Extract the (X, Y) coordinate from the center of the cell holding the provided text.  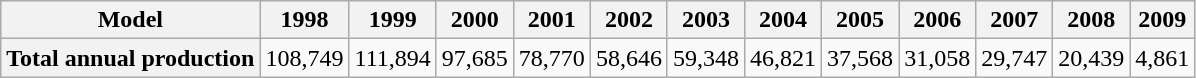
111,894 (392, 58)
2007 (1014, 20)
31,058 (938, 58)
58,646 (628, 58)
78,770 (552, 58)
2002 (628, 20)
1998 (304, 20)
46,821 (784, 58)
2003 (706, 20)
97,685 (474, 58)
2004 (784, 20)
1999 (392, 20)
2008 (1092, 20)
4,861 (1162, 58)
37,568 (860, 58)
Total annual production (130, 58)
2009 (1162, 20)
2006 (938, 20)
2000 (474, 20)
59,348 (706, 58)
2001 (552, 20)
2005 (860, 20)
108,749 (304, 58)
20,439 (1092, 58)
29,747 (1014, 58)
Model (130, 20)
